Pinpoint the cell where the given text exists, returning its [X, Y] midpoint coordinate. 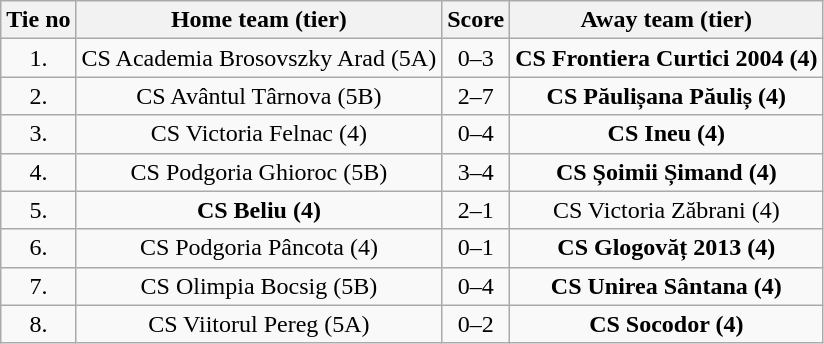
Score [476, 20]
CS Avântul Târnova (5B) [259, 96]
6. [38, 248]
CS Beliu (4) [259, 210]
CS Glogovăț 2013 (4) [666, 248]
CS Victoria Zăbrani (4) [666, 210]
CS Socodor (4) [666, 324]
CS Șoimii Șimand (4) [666, 172]
CS Păulișana Păuliș (4) [666, 96]
CS Ineu (4) [666, 134]
0–1 [476, 248]
1. [38, 58]
Home team (tier) [259, 20]
2. [38, 96]
CS Unirea Sântana (4) [666, 286]
7. [38, 286]
4. [38, 172]
0–3 [476, 58]
0–2 [476, 324]
2–7 [476, 96]
2–1 [476, 210]
8. [38, 324]
Away team (tier) [666, 20]
3. [38, 134]
5. [38, 210]
Tie no [38, 20]
CS Victoria Felnac (4) [259, 134]
CS Olimpia Bocsig (5B) [259, 286]
CS Podgoria Ghioroc (5B) [259, 172]
CS Podgoria Pâncota (4) [259, 248]
CS Academia Brosovszky Arad (5A) [259, 58]
CS Viitorul Pereg (5A) [259, 324]
CS Frontiera Curtici 2004 (4) [666, 58]
3–4 [476, 172]
